Identify which cell holds the provided text, then report its (x, y) central coordinate. 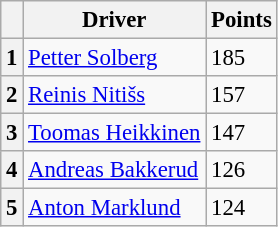
Driver (114, 20)
1 (12, 58)
Petter Solberg (114, 58)
Reinis Nitišs (114, 95)
3 (12, 133)
Toomas Heikkinen (114, 133)
5 (12, 208)
4 (12, 170)
124 (242, 208)
Andreas Bakkerud (114, 170)
126 (242, 170)
2 (12, 95)
Points (242, 20)
Anton Marklund (114, 208)
157 (242, 95)
185 (242, 58)
147 (242, 133)
